Scan for the cell matching the given text and deliver its [x, y] coordinate at center. 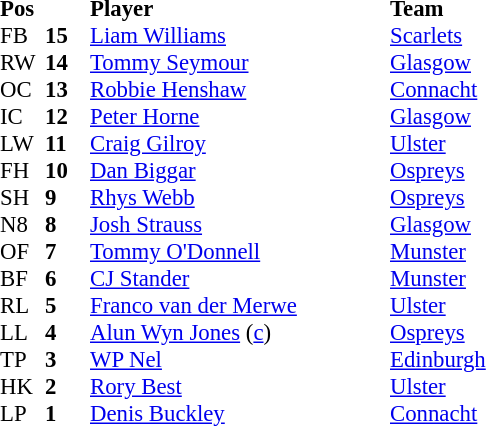
Rhys Webb [240, 198]
Robbie Henshaw [240, 90]
Liam Williams [240, 36]
FH [22, 170]
SH [22, 198]
7 [68, 252]
OC [22, 90]
Alun Wyn Jones (c) [240, 332]
Peter Horne [240, 116]
RW [22, 62]
TP [22, 360]
14 [68, 62]
N8 [22, 224]
4 [68, 332]
HK [22, 386]
BF [22, 278]
OF [22, 252]
3 [68, 360]
RL [22, 306]
Rory Best [240, 386]
Josh Strauss [240, 224]
9 [68, 198]
IC [22, 116]
Craig Gilroy [240, 144]
5 [68, 306]
LW [22, 144]
12 [68, 116]
Tommy Seymour [240, 62]
6 [68, 278]
11 [68, 144]
FB [22, 36]
WP Nel [240, 360]
15 [68, 36]
10 [68, 170]
8 [68, 224]
Tommy O'Donnell [240, 252]
2 [68, 386]
13 [68, 90]
LL [22, 332]
CJ Stander [240, 278]
Dan Biggar [240, 170]
Franco van der Merwe [240, 306]
